Provide the (X, Y) coordinate of the cell's center where the given text is located.  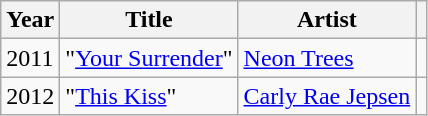
"This Kiss" (149, 96)
Title (149, 20)
Carly Rae Jepsen (327, 96)
Year (30, 20)
2011 (30, 58)
Artist (327, 20)
Neon Trees (327, 58)
"Your Surrender" (149, 58)
2012 (30, 96)
